Return (X, Y) of the center of cell containing provided text 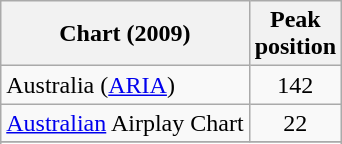
Chart (2009) (125, 34)
22 (295, 123)
142 (295, 85)
Australian Airplay Chart (125, 123)
Australia (ARIA) (125, 85)
Peakposition (295, 34)
